Return [x, y] of the center of cell containing provided text 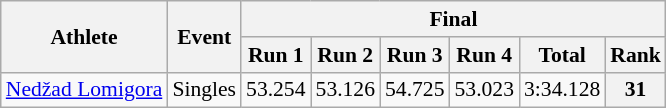
3:34.128 [562, 90]
Singles [204, 90]
Rank [636, 55]
Athlete [84, 36]
Run 2 [346, 55]
Event [204, 36]
Run 3 [414, 55]
31 [636, 90]
Final [454, 19]
53.126 [346, 90]
Nedžad Lomigora [84, 90]
54.725 [414, 90]
Run 1 [276, 55]
53.254 [276, 90]
Total [562, 55]
Run 4 [484, 55]
53.023 [484, 90]
